Capture the cell that displays the provided text and extract its (x, y) central coordinate. 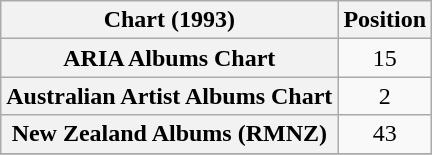
New Zealand Albums (RMNZ) (170, 134)
ARIA Albums Chart (170, 58)
2 (385, 96)
43 (385, 134)
Australian Artist Albums Chart (170, 96)
15 (385, 58)
Chart (1993) (170, 20)
Position (385, 20)
